Return [X, Y] of the center of cell containing provided text 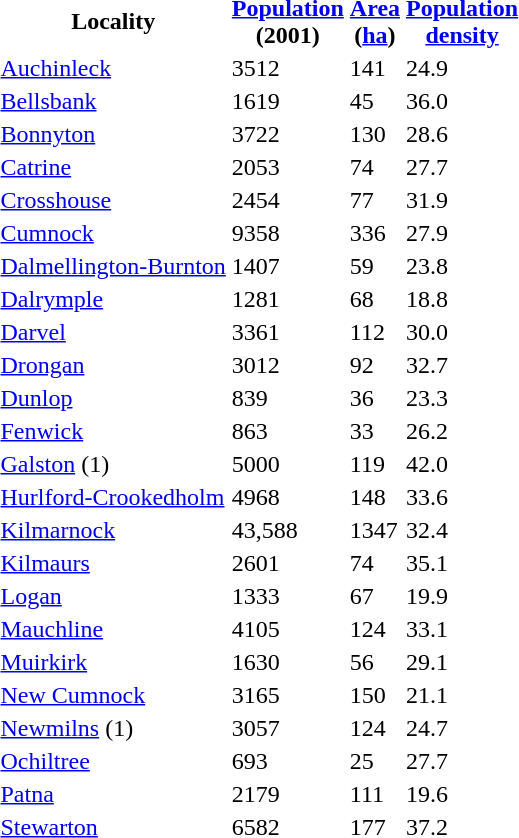
2454 [288, 200]
1619 [288, 101]
1333 [288, 596]
4968 [288, 497]
3722 [288, 134]
1347 [374, 530]
3057 [288, 728]
3361 [288, 332]
693 [288, 761]
2053 [288, 167]
839 [288, 398]
141 [374, 68]
863 [288, 431]
68 [374, 299]
130 [374, 134]
4105 [288, 629]
111 [374, 794]
25 [374, 761]
2601 [288, 563]
150 [374, 695]
36 [374, 398]
45 [374, 101]
77 [374, 200]
3012 [288, 365]
336 [374, 233]
9358 [288, 233]
1407 [288, 266]
5000 [288, 464]
112 [374, 332]
67 [374, 596]
92 [374, 365]
43,588 [288, 530]
56 [374, 662]
119 [374, 464]
148 [374, 497]
33 [374, 431]
59 [374, 266]
1630 [288, 662]
3512 [288, 68]
2179 [288, 794]
1281 [288, 299]
3165 [288, 695]
